Find where the given text appears and provide that cell's center as [X, Y] coordinate. 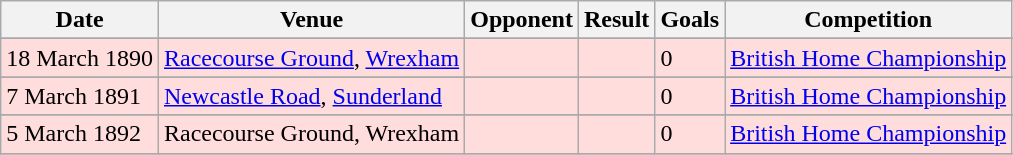
18 March 1890 [80, 58]
Result [616, 20]
Goals [690, 20]
Date [80, 20]
Opponent [522, 20]
5 March 1892 [80, 134]
Newcastle Road, Sunderland [311, 96]
7 March 1891 [80, 96]
Competition [868, 20]
Venue [311, 20]
